Capture the cell that displays the provided text and extract its (X, Y) central coordinate. 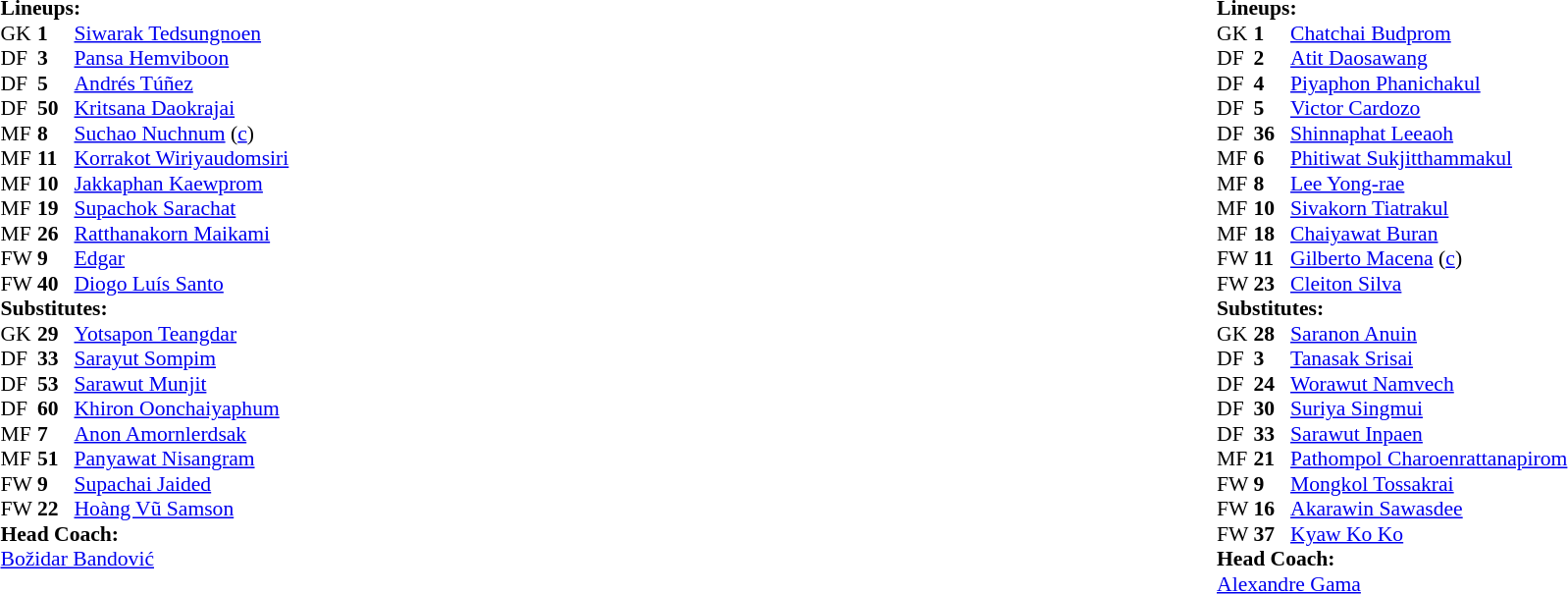
Pathompol Charoenrattanapirom (1429, 459)
Yotsapon Teangdar (183, 334)
29 (56, 334)
2 (1273, 58)
Suriya Singmui (1429, 409)
Edgar (183, 258)
36 (1273, 134)
Suchao Nuchnum (c) (183, 134)
28 (1273, 334)
18 (1273, 234)
16 (1273, 510)
Panyawat Nisangram (183, 459)
Diogo Luís Santo (183, 284)
53 (56, 384)
21 (1273, 459)
Chatchai Budprom (1429, 33)
Gilberto Macena (c) (1429, 258)
Mongkol Tossakrai (1429, 484)
Sarawut Munjit (183, 384)
60 (56, 409)
Pansa Hemviboon (183, 58)
37 (1273, 534)
Sarawut Inpaen (1429, 434)
4 (1273, 83)
Saranon Anuin (1429, 334)
23 (1273, 284)
Piyaphon Phanichakul (1429, 83)
Kritsana Daokrajai (183, 109)
Cleiton Silva (1429, 284)
7 (56, 434)
22 (56, 510)
26 (56, 234)
Hoàng Vũ Samson (183, 510)
Supachok Sarachat (183, 209)
Lee Yong-rae (1429, 184)
Tanasak Srisai (1429, 358)
Sivakorn Tiatrakul (1429, 209)
51 (56, 459)
50 (56, 109)
Jakkaphan Kaewprom (183, 184)
6 (1273, 158)
Sarayut Sompim (183, 358)
Siwarak Tedsungnoen (183, 33)
40 (56, 284)
Božidar Bandović (144, 559)
Anon Amornlerdsak (183, 434)
Akarawin Sawasdee (1429, 510)
Andrés Túñez (183, 83)
Worawut Namvech (1429, 384)
19 (56, 209)
Supachai Jaided (183, 484)
Victor Cardozo (1429, 109)
Ratthanakorn Maikami (183, 234)
Atit Daosawang (1429, 58)
Kyaw Ko Ko (1429, 534)
Khiron Oonchaiyaphum (183, 409)
24 (1273, 384)
Shinnaphat Leeaoh (1429, 134)
Chaiyawat Buran (1429, 234)
Korrakot Wiriyaudomsiri (183, 158)
Phitiwat Sukjitthammakul (1429, 158)
30 (1273, 409)
